Scan for the cell matching the given text and deliver its (X, Y) coordinate at center. 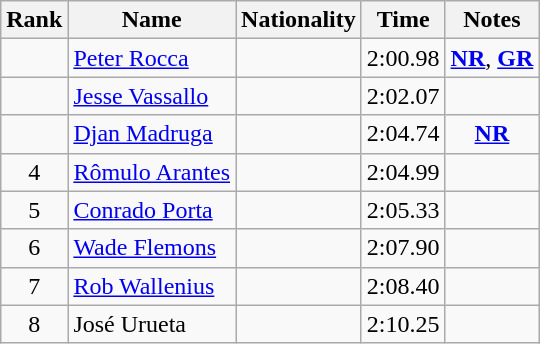
Time (403, 20)
8 (34, 324)
2:07.90 (403, 248)
Name (152, 20)
Jesse Vassallo (152, 96)
2:04.99 (403, 172)
4 (34, 172)
Peter Rocca (152, 58)
2:10.25 (403, 324)
2:04.74 (403, 134)
Notes (492, 20)
2:08.40 (403, 286)
7 (34, 286)
Rômulo Arantes (152, 172)
José Urueta (152, 324)
2:00.98 (403, 58)
NR, GR (492, 58)
Wade Flemons (152, 248)
Conrado Porta (152, 210)
2:05.33 (403, 210)
NR (492, 134)
2:02.07 (403, 96)
Djan Madruga (152, 134)
5 (34, 210)
Nationality (299, 20)
Rank (34, 20)
Rob Wallenius (152, 286)
6 (34, 248)
